Determine the (X, Y) coordinate at the center of the cell enclosing the given text.  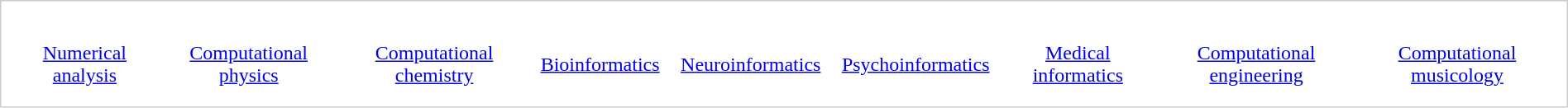
Numerical analysis (84, 64)
Psychoinformatics (915, 64)
Neuroinformatics (751, 64)
Computational chemistry (435, 64)
Bioinformatics (600, 64)
Computational musicology (1457, 64)
Computational physics (248, 64)
Computational engineering (1257, 64)
Medical informatics (1078, 64)
